From the cell containing the given text, extract its center point as (X, Y) coordinate. 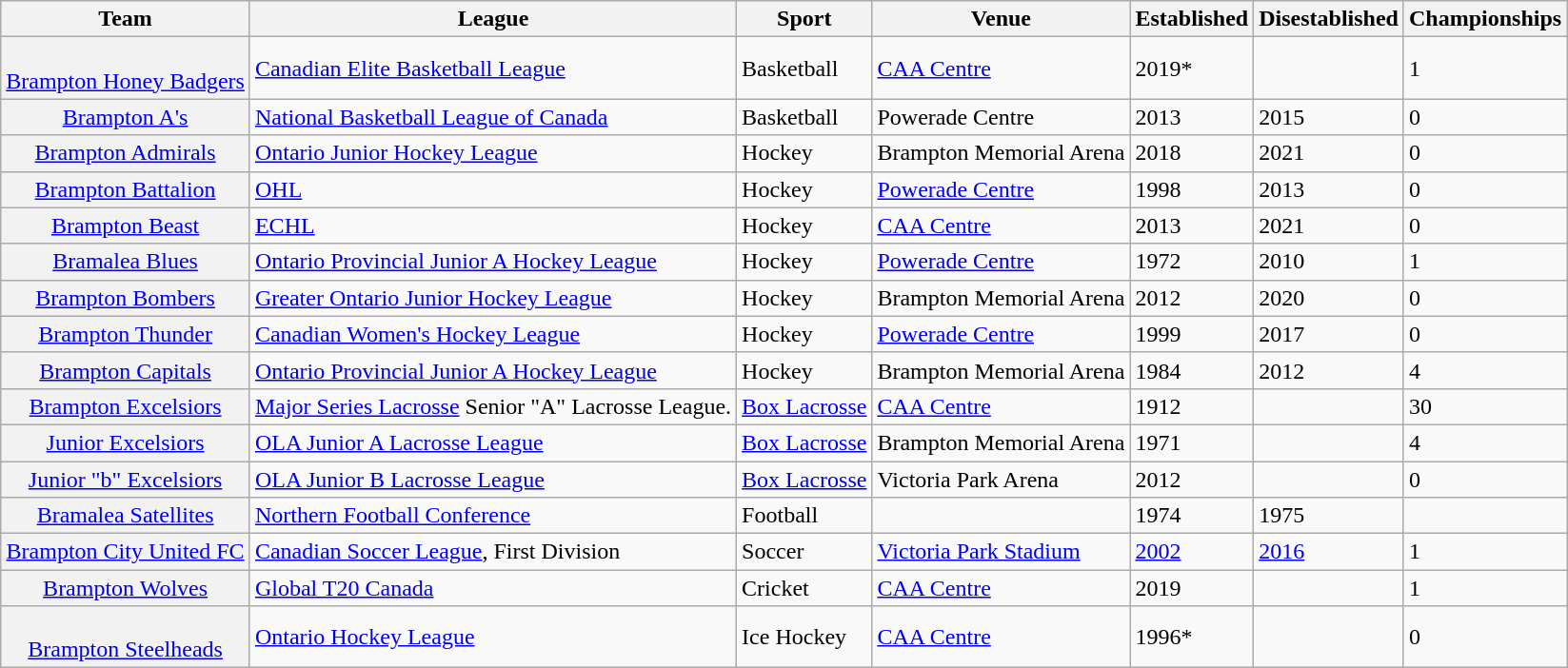
Brampton Bombers (126, 298)
OLA Junior B Lacrosse League (493, 479)
Soccer (804, 552)
Canadian Soccer League, First Division (493, 552)
Brampton Thunder (126, 334)
Ontario Hockey League (493, 638)
2016 (1329, 552)
1975 (1329, 516)
2015 (1329, 117)
1999 (1192, 334)
Brampton Excelsiors (126, 406)
Ontario Junior Hockey League (493, 153)
1974 (1192, 516)
Global T20 Canada (493, 588)
1972 (1192, 262)
Bramalea Satellites (126, 516)
Brampton Admirals (126, 153)
Brampton Wolves (126, 588)
2019* (1192, 69)
Disestablished (1329, 19)
Brampton Capitals (126, 370)
Brampton City United FC (126, 552)
1971 (1192, 442)
National Basketball League of Canada (493, 117)
2010 (1329, 262)
Brampton Battalion (126, 189)
Greater Ontario Junior Hockey League (493, 298)
Junior "b" Excelsiors (126, 479)
Football (804, 516)
ECHL (493, 226)
Bramalea Blues (126, 262)
2018 (1192, 153)
1998 (1192, 189)
Junior Excelsiors (126, 442)
Brampton A's (126, 117)
Team (126, 19)
Victoria Park Arena (1002, 479)
Canadian Elite Basketball League (493, 69)
Ice Hockey (804, 638)
Brampton Steelheads (126, 638)
OLA Junior A Lacrosse League (493, 442)
Victoria Park Stadium (1002, 552)
2019 (1192, 588)
Cricket (804, 588)
Northern Football Conference (493, 516)
Sport (804, 19)
2002 (1192, 552)
Major Series Lacrosse Senior "A" Lacrosse League. (493, 406)
1996* (1192, 638)
Brampton Beast (126, 226)
2017 (1329, 334)
Established (1192, 19)
Venue (1002, 19)
OHL (493, 189)
Championships (1485, 19)
1912 (1192, 406)
Canadian Women's Hockey League (493, 334)
Brampton Honey Badgers (126, 69)
30 (1485, 406)
1984 (1192, 370)
League (493, 19)
2020 (1329, 298)
